Return the [X, Y] coordinate for the center point of the cell that contains the specified text.  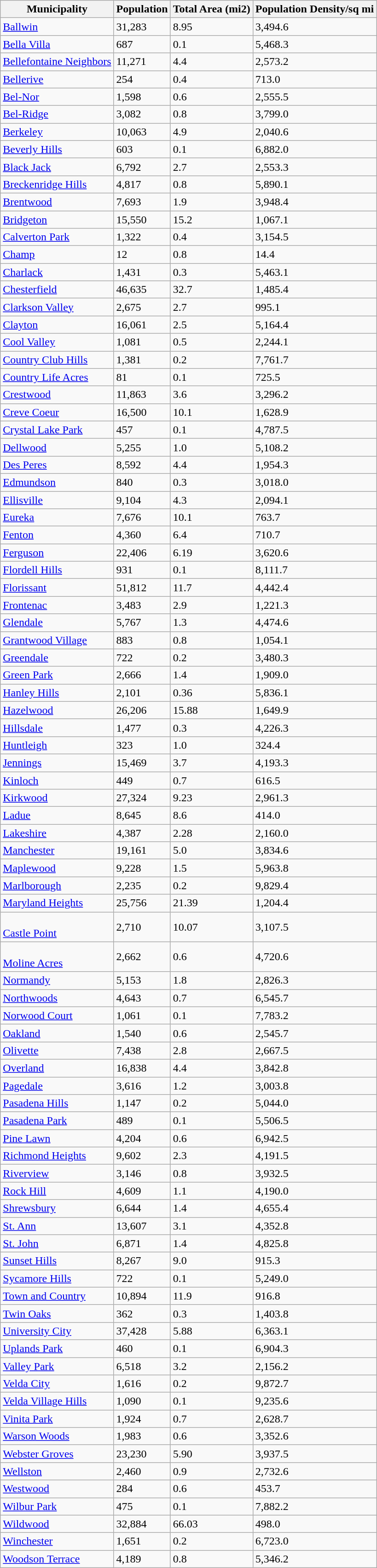
Norwood Court [57, 1015]
3,154.5 [314, 237]
Town and Country [57, 1296]
0.36 [212, 693]
15.2 [212, 220]
3.7 [212, 763]
8,592 [142, 465]
4,352.8 [314, 1226]
Pagedale [57, 1085]
25,756 [142, 903]
15,550 [142, 220]
1,431 [142, 272]
4,817 [142, 184]
Riverview [57, 1173]
3,616 [142, 1085]
Calverton Park [57, 237]
Westwood [57, 1489]
Dellwood [57, 447]
7,761.7 [314, 360]
449 [142, 781]
3,799.0 [314, 114]
2,675 [142, 307]
Bellerive [57, 79]
6,792 [142, 167]
1.8 [212, 980]
4,655.4 [314, 1208]
Winchester [57, 1541]
498.0 [314, 1524]
Castle Point [57, 927]
16,838 [142, 1068]
5,506.5 [314, 1121]
6.19 [212, 553]
916.8 [314, 1296]
1.2 [212, 1085]
4,193.3 [314, 763]
6,942.5 [314, 1138]
Berkeley [57, 132]
9.0 [212, 1261]
7,882.2 [314, 1506]
0.5 [212, 342]
2,156.2 [314, 1366]
284 [142, 1489]
Ellisville [57, 500]
Overland [57, 1068]
4,609 [142, 1191]
6,363.1 [314, 1331]
1,540 [142, 1033]
Velda Village Hills [57, 1401]
9,235.6 [314, 1401]
254 [142, 79]
7,676 [142, 518]
Cool Valley [57, 342]
32.7 [212, 290]
4,720.6 [314, 957]
1,477 [142, 728]
0.9 [212, 1471]
616.5 [314, 781]
6,723.0 [314, 1541]
9,104 [142, 500]
31,283 [142, 27]
2,101 [142, 693]
1,651 [142, 1541]
5,890.1 [314, 184]
4,643 [142, 998]
Bella Villa [57, 44]
995.1 [314, 307]
3,937.5 [314, 1454]
3,296.2 [314, 395]
Shrewsbury [57, 1208]
10.07 [212, 927]
Bellefontaine Neighbors [57, 62]
6,882.0 [314, 149]
1,628.9 [314, 412]
1,204.4 [314, 903]
710.7 [314, 535]
Clarkson Valley [57, 307]
2,573.2 [314, 62]
6,518 [142, 1366]
Richmond Heights [57, 1156]
51,812 [142, 588]
2,235 [142, 886]
Maplewood [57, 868]
5,963.8 [314, 868]
Hazelwood [57, 710]
Jennings [57, 763]
2.3 [212, 1156]
3.2 [212, 1366]
2.28 [212, 833]
Kirkwood [57, 798]
Rock Hill [57, 1191]
4,474.6 [314, 623]
Warson Woods [57, 1436]
10,063 [142, 132]
3,003.8 [314, 1085]
2,555.5 [314, 97]
2,826.3 [314, 980]
Population Density/sq mi [314, 9]
362 [142, 1313]
4,442.4 [314, 588]
Ferguson [57, 553]
Valley Park [57, 1366]
1.3 [212, 623]
8,267 [142, 1261]
Pine Lawn [57, 1138]
3,107.5 [314, 927]
2,732.6 [314, 1471]
16,061 [142, 325]
3.6 [212, 395]
13,607 [142, 1226]
1,598 [142, 97]
21.39 [212, 903]
Huntleigh [57, 745]
Chesterfield [57, 290]
8,111.7 [314, 570]
11.9 [212, 1296]
Greendale [57, 658]
1,983 [142, 1436]
9,829.4 [314, 886]
9,872.7 [314, 1384]
1,081 [142, 342]
3,082 [142, 114]
2,545.7 [314, 1033]
2,244.1 [314, 342]
Vinita Park [57, 1419]
5,164.4 [314, 325]
Uplands Park [57, 1348]
37,428 [142, 1331]
3,842.8 [314, 1068]
Bridgeton [57, 220]
University City [57, 1331]
Champ [57, 255]
12 [142, 255]
2,460 [142, 1471]
Wilbur Park [57, 1506]
1,403.8 [314, 1313]
Municipality [57, 9]
8.6 [212, 816]
Charlack [57, 272]
5.88 [212, 1331]
3,483 [142, 605]
323 [142, 745]
3.1 [212, 1226]
2,094.1 [314, 500]
11,863 [142, 395]
St. John [57, 1243]
489 [142, 1121]
3,932.5 [314, 1173]
Lakeshire [57, 833]
Ladue [57, 816]
Marlborough [57, 886]
15.88 [212, 710]
Hillsdale [57, 728]
2,710 [142, 927]
St. Ann [57, 1226]
8,645 [142, 816]
1,147 [142, 1103]
Grantwood Village [57, 640]
16,500 [142, 412]
1,381 [142, 360]
2,666 [142, 675]
3,352.6 [314, 1436]
Bel-Nor [57, 97]
Population [142, 9]
324.4 [314, 745]
5,255 [142, 447]
26,206 [142, 710]
6.4 [212, 535]
5,767 [142, 623]
23,230 [142, 1454]
9,602 [142, 1156]
8.95 [212, 27]
4,387 [142, 833]
Country Life Acres [57, 377]
3,948.4 [314, 202]
5,153 [142, 980]
1,090 [142, 1401]
2,160.0 [314, 833]
5,346.2 [314, 1559]
Breckenridge Hills [57, 184]
Brentwood [57, 202]
6,644 [142, 1208]
687 [142, 44]
Frontenac [57, 605]
Florissant [57, 588]
4,226.3 [314, 728]
3,494.6 [314, 27]
2,961.3 [314, 798]
3,480.3 [314, 658]
3,620.6 [314, 553]
763.7 [314, 518]
Country Club Hills [57, 360]
32,884 [142, 1524]
883 [142, 640]
Twin Oaks [57, 1313]
1.9 [212, 202]
1,616 [142, 1384]
414.0 [314, 816]
840 [142, 482]
7,693 [142, 202]
1,322 [142, 237]
Sycamore Hills [57, 1278]
19,161 [142, 851]
931 [142, 570]
2,040.6 [314, 132]
15,469 [142, 763]
Clayton [57, 325]
4,190.0 [314, 1191]
1,924 [142, 1419]
10,894 [142, 1296]
2,667.5 [314, 1050]
2.5 [212, 325]
4.3 [212, 500]
14.4 [314, 255]
603 [142, 149]
5,468.3 [314, 44]
3,018.0 [314, 482]
475 [142, 1506]
1,909.0 [314, 675]
Flordell Hills [57, 570]
Maryland Heights [57, 903]
Woodson Terrace [57, 1559]
5.0 [212, 851]
1,054.1 [314, 640]
1.1 [212, 1191]
1,067.1 [314, 220]
713.0 [314, 79]
2,553.3 [314, 167]
Kinloch [57, 781]
Ballwin [57, 27]
4.9 [212, 132]
46,635 [142, 290]
2,662 [142, 957]
Velda City [57, 1384]
5,463.1 [314, 272]
Hanley Hills [57, 693]
Pasadena Hills [57, 1103]
Glendale [57, 623]
81 [142, 377]
Sunset Hills [57, 1261]
11,271 [142, 62]
1,061 [142, 1015]
Eureka [57, 518]
6,871 [142, 1243]
2.9 [212, 605]
Oakland [57, 1033]
1.5 [212, 868]
4,204 [142, 1138]
4,189 [142, 1559]
1,954.3 [314, 465]
Crystal Lake Park [57, 430]
27,324 [142, 798]
915.3 [314, 1261]
6,545.7 [314, 998]
Beverly Hills [57, 149]
453.7 [314, 1489]
725.5 [314, 377]
66.03 [212, 1524]
7,783.2 [314, 1015]
Edmundson [57, 482]
5,249.0 [314, 1278]
3,834.6 [314, 851]
457 [142, 430]
3,146 [142, 1173]
7,438 [142, 1050]
Fenton [57, 535]
4,787.5 [314, 430]
Green Park [57, 675]
5,108.2 [314, 447]
Black Jack [57, 167]
Creve Coeur [57, 412]
1,221.3 [314, 605]
460 [142, 1348]
6,904.3 [314, 1348]
2,628.7 [314, 1419]
1,485.4 [314, 290]
2.8 [212, 1050]
5,044.0 [314, 1103]
Normandy [57, 980]
9.23 [212, 798]
4,360 [142, 535]
Bel-Ridge [57, 114]
22,406 [142, 553]
Olivette [57, 1050]
1,649.9 [314, 710]
4,825.8 [314, 1243]
11.7 [212, 588]
Des Peres [57, 465]
Pasadena Park [57, 1121]
Total Area (mi2) [212, 9]
Moline Acres [57, 957]
Webster Groves [57, 1454]
Wildwood [57, 1524]
5.90 [212, 1454]
Wellston [57, 1471]
4,191.5 [314, 1156]
Northwoods [57, 998]
9,228 [142, 868]
Manchester [57, 851]
5,836.1 [314, 693]
Crestwood [57, 395]
